Extract the [X, Y] coordinate from the center of the cell holding the provided text.  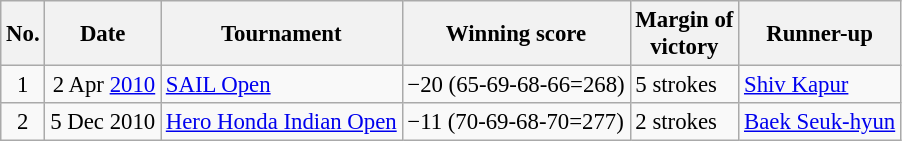
2 strokes [684, 122]
Baek Seuk-hyun [820, 122]
1 [23, 85]
No. [23, 34]
5 strokes [684, 85]
SAIL Open [281, 85]
Margin ofvictory [684, 34]
2 Apr 2010 [103, 85]
Tournament [281, 34]
Date [103, 34]
−20 (65-69-68-66=268) [516, 85]
5 Dec 2010 [103, 122]
Winning score [516, 34]
Runner-up [820, 34]
2 [23, 122]
Hero Honda Indian Open [281, 122]
Shiv Kapur [820, 85]
−11 (70-69-68-70=277) [516, 122]
